Provide the (x, y) coordinate of the cell's center where the given text is located.  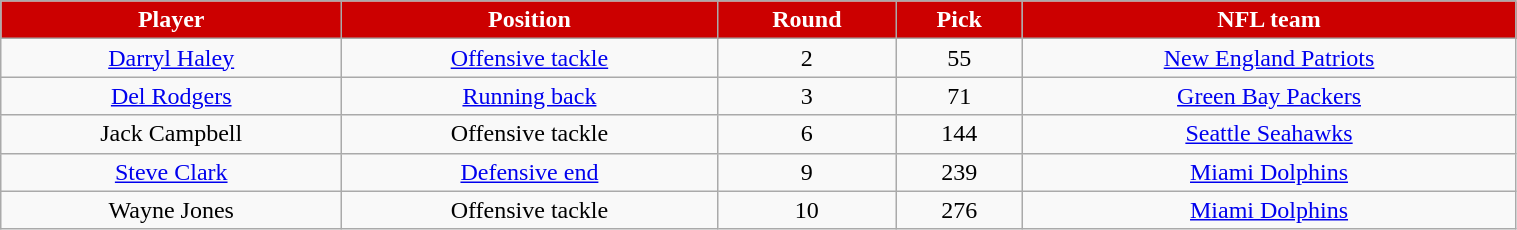
71 (959, 96)
Running back (530, 96)
276 (959, 210)
New England Patriots (1269, 58)
Jack Campbell (172, 134)
NFL team (1269, 20)
9 (806, 172)
Position (530, 20)
144 (959, 134)
Player (172, 20)
Green Bay Packers (1269, 96)
Defensive end (530, 172)
10 (806, 210)
Steve Clark (172, 172)
3 (806, 96)
Seattle Seahawks (1269, 134)
Darryl Haley (172, 58)
2 (806, 58)
6 (806, 134)
Del Rodgers (172, 96)
Pick (959, 20)
Round (806, 20)
Wayne Jones (172, 210)
239 (959, 172)
55 (959, 58)
